Extract the (X, Y) coordinate from the center of the cell holding the provided text.  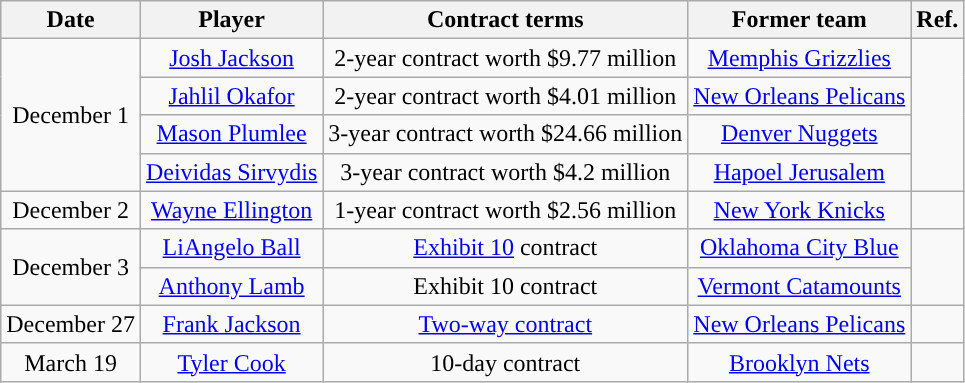
Hapoel Jerusalem (800, 172)
Denver Nuggets (800, 134)
Memphis Grizzlies (800, 58)
Former team (800, 20)
1-year contract worth $2.56 million (506, 210)
Vermont Catamounts (800, 286)
3-year contract worth $24.66 million (506, 134)
December 27 (71, 324)
Tyler Cook (231, 362)
3-year contract worth $4.2 million (506, 172)
Josh Jackson (231, 58)
New York Knicks (800, 210)
December 3 (71, 267)
Oklahoma City Blue (800, 248)
Mason Plumlee (231, 134)
2-year contract worth $9.77 million (506, 58)
Wayne Ellington (231, 210)
10-day contract (506, 362)
December 2 (71, 210)
2-year contract worth $4.01 million (506, 96)
Contract terms (506, 20)
December 1 (71, 115)
Anthony Lamb (231, 286)
Ref. (938, 20)
LiAngelo Ball (231, 248)
Deividas Sirvydis (231, 172)
March 19 (71, 362)
Date (71, 20)
Brooklyn Nets (800, 362)
Two-way contract (506, 324)
Jahlil Okafor (231, 96)
Player (231, 20)
Frank Jackson (231, 324)
